Provide the [X, Y] coordinate of the cell's center where the given text is located.  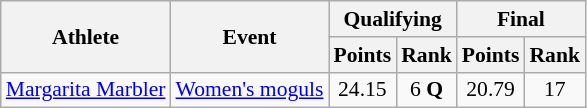
17 [554, 90]
Final [521, 19]
Athlete [86, 36]
Event [250, 36]
6 Q [426, 90]
20.79 [491, 90]
Margarita Marbler [86, 90]
24.15 [362, 90]
Qualifying [392, 19]
Women's moguls [250, 90]
